Determine the (x, y) coordinate at the center of the cell enclosing the given text.  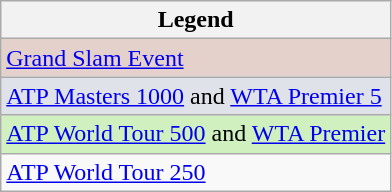
ATP Masters 1000 and WTA Premier 5 (196, 96)
ATP World Tour 250 (196, 172)
Legend (196, 20)
Grand Slam Event (196, 58)
ATP World Tour 500 and WTA Premier (196, 134)
